Find where the given text appears and provide that cell's center as [X, Y] coordinate. 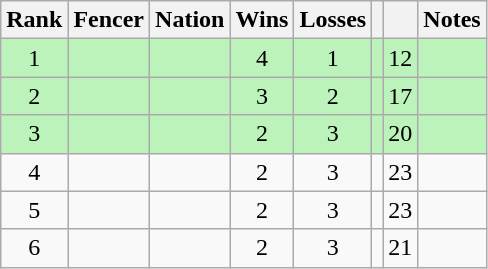
21 [400, 248]
17 [400, 96]
6 [34, 248]
Losses [333, 20]
Notes [452, 20]
Nation [190, 20]
Rank [34, 20]
Wins [262, 20]
5 [34, 210]
Fencer [109, 20]
12 [400, 58]
20 [400, 134]
